Pinpoint the cell where the given text exists, returning its [x, y] midpoint coordinate. 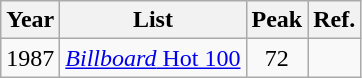
List [153, 20]
Peak [277, 20]
Billboard Hot 100 [153, 58]
Ref. [334, 20]
72 [277, 58]
Year [30, 20]
1987 [30, 58]
